For the text-containing cell, return its midpoint in [X, Y] coordinate format. 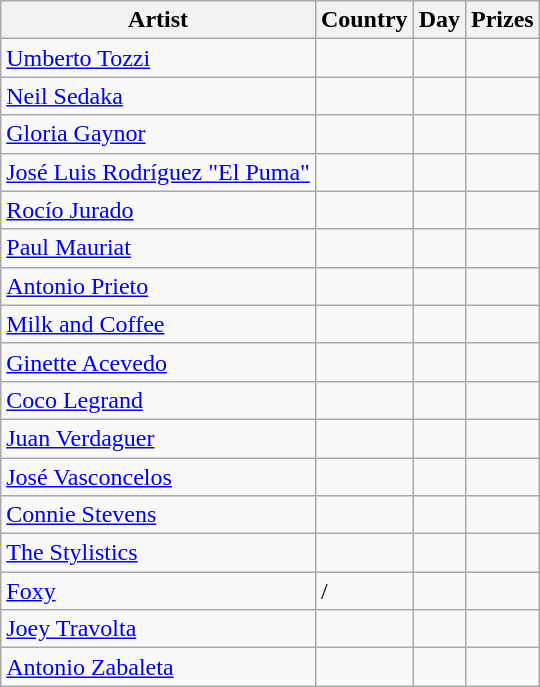
Connie Stevens [158, 515]
Neil Sedaka [158, 96]
The Stylistics [158, 553]
Milk and Coffee [158, 324]
Foxy [158, 591]
Country [364, 20]
Umberto Tozzi [158, 58]
Coco Legrand [158, 400]
José Luis Rodríguez "El Puma" [158, 172]
Gloria Gaynor [158, 134]
Joey Travolta [158, 629]
Juan Verdaguer [158, 438]
Artist [158, 20]
Day [439, 20]
/ [364, 591]
Ginette Acevedo [158, 362]
Antonio Prieto [158, 286]
Prizes [503, 20]
Rocío Jurado [158, 210]
Antonio Zabaleta [158, 667]
José Vasconcelos [158, 477]
Paul Mauriat [158, 248]
